Detect which cell encompasses the target text, then output its (x, y) center coordinate. 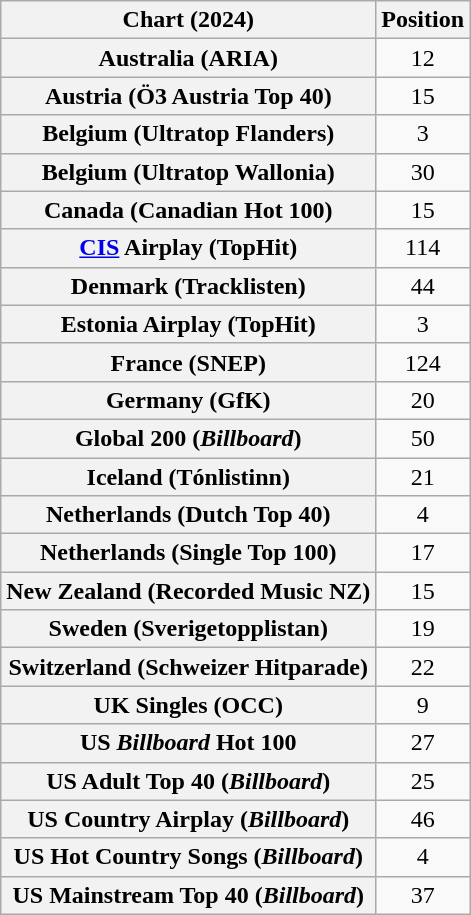
Estonia Airplay (TopHit) (188, 324)
New Zealand (Recorded Music NZ) (188, 591)
Austria (Ö3 Austria Top 40) (188, 96)
46 (423, 819)
UK Singles (OCC) (188, 705)
Canada (Canadian Hot 100) (188, 210)
CIS Airplay (TopHit) (188, 248)
Sweden (Sverigetopplistan) (188, 629)
17 (423, 553)
Chart (2024) (188, 20)
Position (423, 20)
25 (423, 781)
Netherlands (Dutch Top 40) (188, 515)
124 (423, 362)
114 (423, 248)
Iceland (Tónlistinn) (188, 477)
20 (423, 400)
30 (423, 172)
37 (423, 895)
France (SNEP) (188, 362)
Belgium (Ultratop Wallonia) (188, 172)
50 (423, 438)
Global 200 (Billboard) (188, 438)
27 (423, 743)
US Billboard Hot 100 (188, 743)
44 (423, 286)
US Country Airplay (Billboard) (188, 819)
9 (423, 705)
21 (423, 477)
Switzerland (Schweizer Hitparade) (188, 667)
19 (423, 629)
Belgium (Ultratop Flanders) (188, 134)
US Adult Top 40 (Billboard) (188, 781)
12 (423, 58)
Netherlands (Single Top 100) (188, 553)
Denmark (Tracklisten) (188, 286)
Australia (ARIA) (188, 58)
Germany (GfK) (188, 400)
22 (423, 667)
US Hot Country Songs (Billboard) (188, 857)
US Mainstream Top 40 (Billboard) (188, 895)
